Output the [x, y] coordinate of the center of the cell containing the given text.  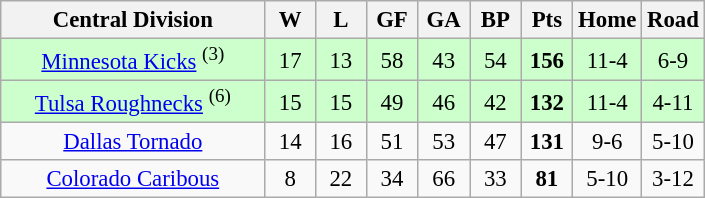
42 [496, 102]
66 [444, 179]
53 [444, 142]
8 [290, 179]
13 [342, 60]
81 [547, 179]
47 [496, 142]
Road [674, 20]
Home [608, 20]
L [342, 20]
33 [496, 179]
46 [444, 102]
Dallas Tornado [133, 142]
9-6 [608, 142]
16 [342, 142]
3-12 [674, 179]
54 [496, 60]
132 [547, 102]
Colorado Caribous [133, 179]
17 [290, 60]
22 [342, 179]
Minnesota Kicks (3) [133, 60]
131 [547, 142]
58 [392, 60]
Tulsa Roughnecks (6) [133, 102]
49 [392, 102]
GA [444, 20]
34 [392, 179]
Central Division [133, 20]
BP [496, 20]
W [290, 20]
6-9 [674, 60]
51 [392, 142]
43 [444, 60]
GF [392, 20]
Pts [547, 20]
156 [547, 60]
14 [290, 142]
4-11 [674, 102]
